Return the (X, Y) coordinate for the center point of the cell that contains the specified text.  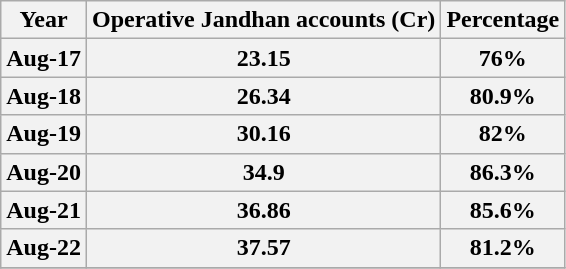
Operative Jandhan accounts (Cr) (263, 20)
23.15 (263, 58)
86.3% (503, 172)
26.34 (263, 96)
Aug-20 (44, 172)
81.2% (503, 248)
82% (503, 134)
Aug-19 (44, 134)
Aug-18 (44, 96)
30.16 (263, 134)
80.9% (503, 96)
34.9 (263, 172)
Aug-21 (44, 210)
36.86 (263, 210)
Aug-22 (44, 248)
Year (44, 20)
76% (503, 58)
85.6% (503, 210)
37.57 (263, 248)
Aug-17 (44, 58)
Percentage (503, 20)
